Pinpoint the cell where the given text exists, returning its (X, Y) midpoint coordinate. 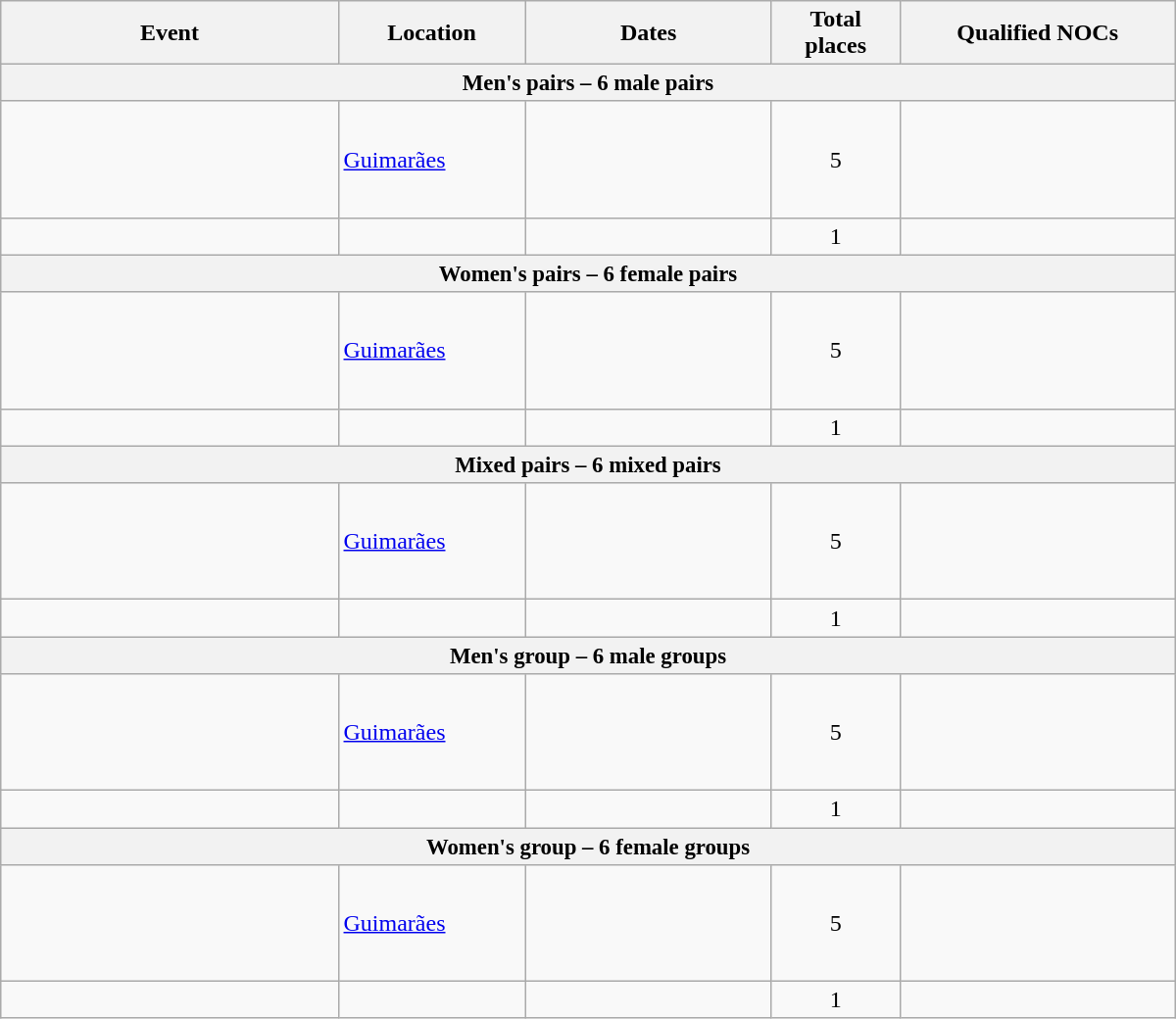
Men's pairs – 6 male pairs (588, 83)
Location (431, 33)
Event (170, 33)
Total places (835, 33)
Women's pairs – 6 female pairs (588, 274)
Men's group – 6 male groups (588, 655)
Qualified NOCs (1037, 33)
Mixed pairs – 6 mixed pairs (588, 464)
Women's group – 6 female groups (588, 847)
Dates (649, 33)
